Return the (X, Y) coordinate for the center point of the cell that contains the specified text.  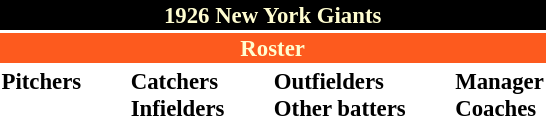
1926 New York Giants (272, 15)
Roster (272, 48)
